From the cell containing the given text, extract its center point as [X, Y] coordinate. 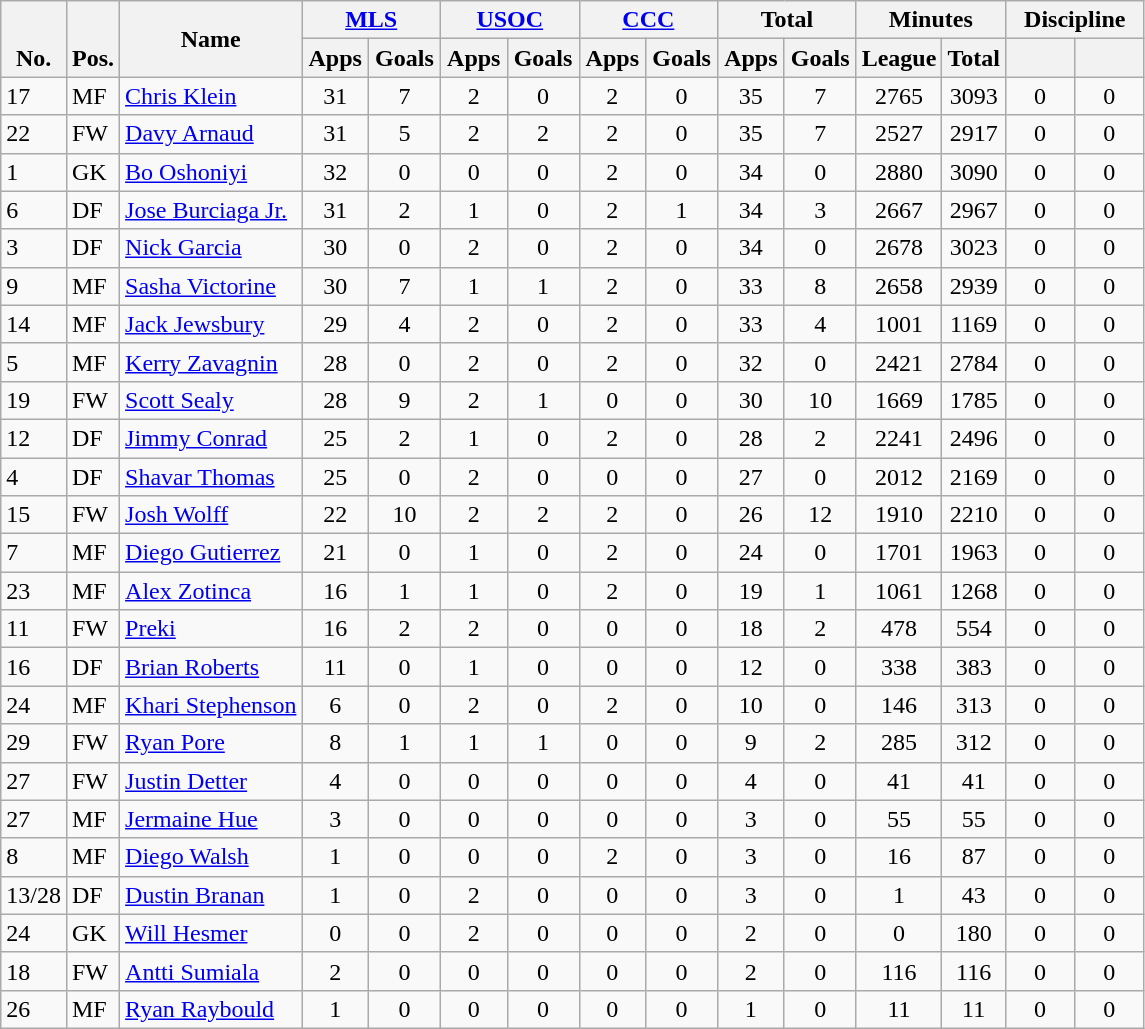
Jermaine Hue [211, 819]
180 [974, 933]
Scott Sealy [211, 400]
2939 [974, 286]
146 [899, 705]
2496 [974, 438]
Brian Roberts [211, 667]
Dustin Branan [211, 895]
Discipline [1074, 20]
1910 [899, 515]
312 [974, 743]
League [899, 58]
13/28 [34, 895]
Sasha Victorine [211, 286]
Ryan Raybould [211, 1009]
2210 [974, 515]
1001 [899, 324]
2765 [899, 96]
3023 [974, 248]
Antti Sumiala [211, 971]
478 [899, 629]
43 [974, 895]
2880 [899, 172]
3090 [974, 172]
1785 [974, 400]
Bo Oshoniyi [211, 172]
Preki [211, 629]
Khari Stephenson [211, 705]
1169 [974, 324]
Shavar Thomas [211, 477]
Jimmy Conrad [211, 438]
Josh Wolff [211, 515]
1701 [899, 553]
338 [899, 667]
2012 [899, 477]
23 [34, 591]
Nick Garcia [211, 248]
MLS [372, 20]
Ryan Pore [211, 743]
1061 [899, 591]
Pos. [92, 39]
21 [336, 553]
USOC [510, 20]
2967 [974, 210]
17 [34, 96]
87 [974, 857]
1268 [974, 591]
2421 [899, 362]
CCC [648, 20]
Davy Arnaud [211, 134]
Jack Jewsbury [211, 324]
Alex Zotinca [211, 591]
Justin Detter [211, 781]
2678 [899, 248]
Will Hesmer [211, 933]
Kerry Zavagnin [211, 362]
2527 [899, 134]
2169 [974, 477]
Diego Gutierrez [211, 553]
3093 [974, 96]
383 [974, 667]
Minutes [930, 20]
1669 [899, 400]
313 [974, 705]
15 [34, 515]
Chris Klein [211, 96]
Jose Burciaga Jr. [211, 210]
No. [34, 39]
1963 [974, 553]
554 [974, 629]
2784 [974, 362]
Diego Walsh [211, 857]
285 [899, 743]
2917 [974, 134]
14 [34, 324]
2658 [899, 286]
2667 [899, 210]
Name [211, 39]
2241 [899, 438]
